Detect which cell encompasses the target text, then output its (x, y) center coordinate. 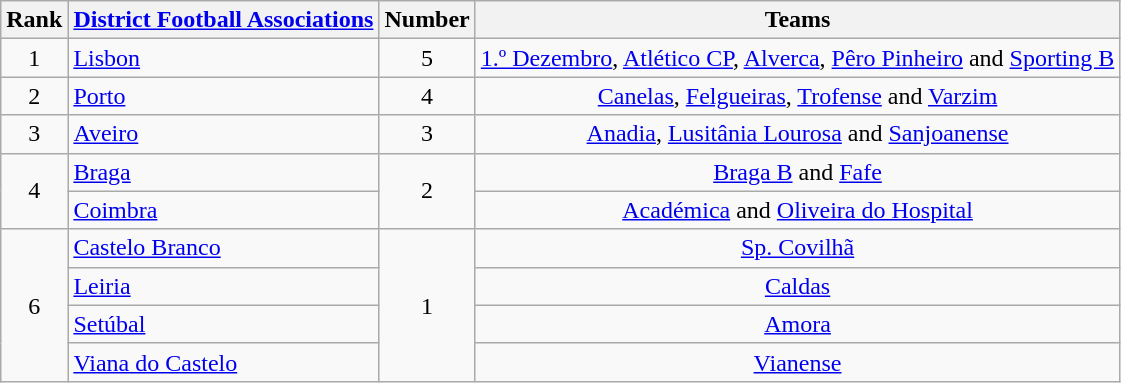
Leiria (224, 286)
Caldas (797, 286)
Sp. Covilhã (797, 248)
1.º Dezembro, Atlético CP, Alverca, Pêro Pinheiro and Sporting B (797, 58)
Setúbal (224, 324)
Canelas, Felgueiras, Trofense and Varzim (797, 96)
Anadia, Lusitânia Lourosa and Sanjoanense (797, 134)
Braga (224, 172)
Académica and Oliveira do Hospital (797, 210)
Coimbra (224, 210)
Aveiro (224, 134)
Braga B and Fafe (797, 172)
Amora (797, 324)
Viana do Castelo (224, 362)
Rank (34, 20)
5 (427, 58)
Number (427, 20)
Teams (797, 20)
6 (34, 305)
Castelo Branco (224, 248)
District Football Associations (224, 20)
Vianense (797, 362)
Lisbon (224, 58)
Porto (224, 96)
